Output the [x, y] coordinate of the center of the cell containing the given text.  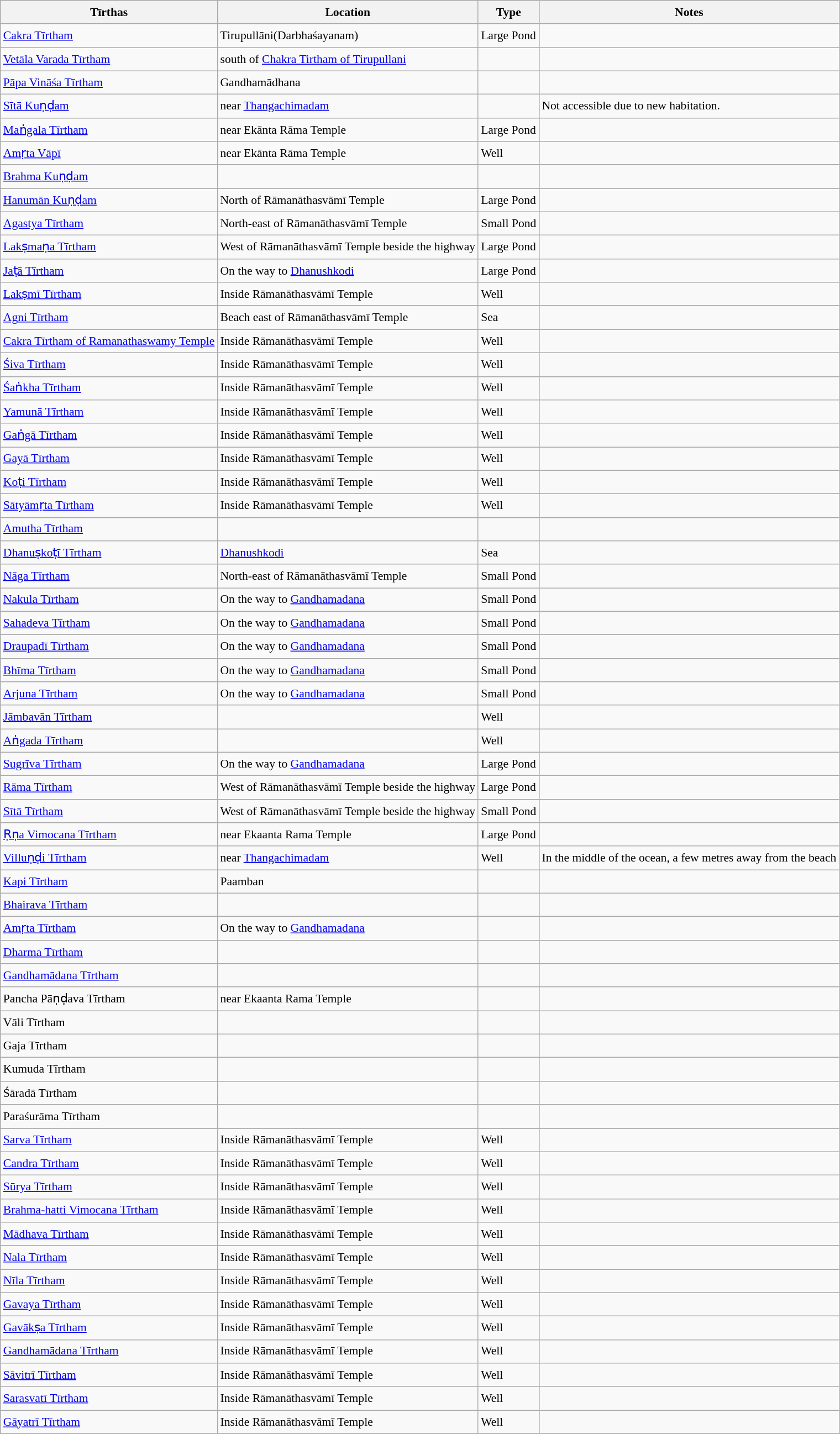
Sātyāmṛta Tīrtham [109, 506]
Location [348, 12]
Śāradā Tīrtham [109, 1093]
Type [508, 12]
Vāli Tīrtham [109, 1022]
Arjuna Tīrtham [109, 694]
Nala Tīrtham [109, 1258]
Sarasvatī Tīrtham [109, 1399]
Sugrīva Tīrtham [109, 765]
Bhairava Tīrtham [109, 905]
In the middle of the ocean, a few metres away from the beach [689, 859]
Sūrya Tīrtham [109, 1187]
Brahma-hatti Vimocana Tīrtham [109, 1210]
Sahadeva Tīrtham [109, 623]
Amṛta Vāpī [109, 154]
Gavākṣa Tīrtham [109, 1328]
Dharma Tīrtham [109, 953]
Kapi Tīrtham [109, 882]
south of Chakra Tirtham of Tirupullani [348, 60]
Sāvitrī Tīrtham [109, 1375]
Pāpa Vināśa Tīrtham [109, 83]
Paamban [348, 882]
Ṛṇa Vimocana Tīrtham [109, 834]
Draupadī Tīrtham [109, 647]
Kumuda Tīrtham [109, 1070]
Lakṣmaṇa Tīrtham [109, 248]
Villuṇḍi Tīrtham [109, 859]
Cakra Tīrtham [109, 36]
Paraśurāma Tīrtham [109, 1116]
Gaja Tīrtham [109, 1047]
Agastya Tīrtham [109, 224]
Amutha Tīrtham [109, 529]
Dhanushkodi [348, 553]
Maṅgala Tīrtham [109, 130]
Brahma Kuṇḍam [109, 177]
Nakula Tīrtham [109, 600]
Pancha Pāṇḍava Tīrtham [109, 999]
Gandhamādhana [348, 83]
Hanumān Kuṇḍam [109, 200]
Gayā Tīrtham [109, 459]
Śaṅkha Tīrtham [109, 388]
Tīrthas [109, 12]
Aṅgada Tīrtham [109, 740]
Jāmbavān Tīrtham [109, 717]
Not accessible due to new habitation. [689, 106]
Agni Tīrtham [109, 318]
Dhanuṣkoṭī Tīrtham [109, 553]
Beach east of Rāmanāthasvāmī Temple [348, 318]
Yamunā Tīrtham [109, 412]
Notes [689, 12]
Nāga Tīrtham [109, 577]
Candra Tīrtham [109, 1164]
Amṛta Tīrtham [109, 928]
Gaṅgā Tīrtham [109, 435]
Rāma Tīrtham [109, 788]
Jaṭā Tīrtham [109, 271]
Nīla Tīrtham [109, 1281]
Bhīma Tīrtham [109, 671]
Lakṣmī Tīrtham [109, 294]
Mādhava Tīrtham [109, 1235]
Sarva Tīrtham [109, 1141]
Tirupullāni(Darbhaśayanam) [348, 36]
North of Rāmanāthasvāmī Temple [348, 200]
Sītā Tīrtham [109, 811]
Śiva Tīrtham [109, 365]
Gavaya Tīrtham [109, 1305]
Cakra Tīrtham of Ramanathaswamy Temple [109, 342]
Gāyatrī Tīrtham [109, 1422]
Sītā Kuṇḍam [109, 106]
Vetāla Varada Tīrtham [109, 60]
Koṭi Tīrtham [109, 482]
On the way to Dhanushkodi [348, 271]
